Detect which cell encompasses the target text, then output its (x, y) center coordinate. 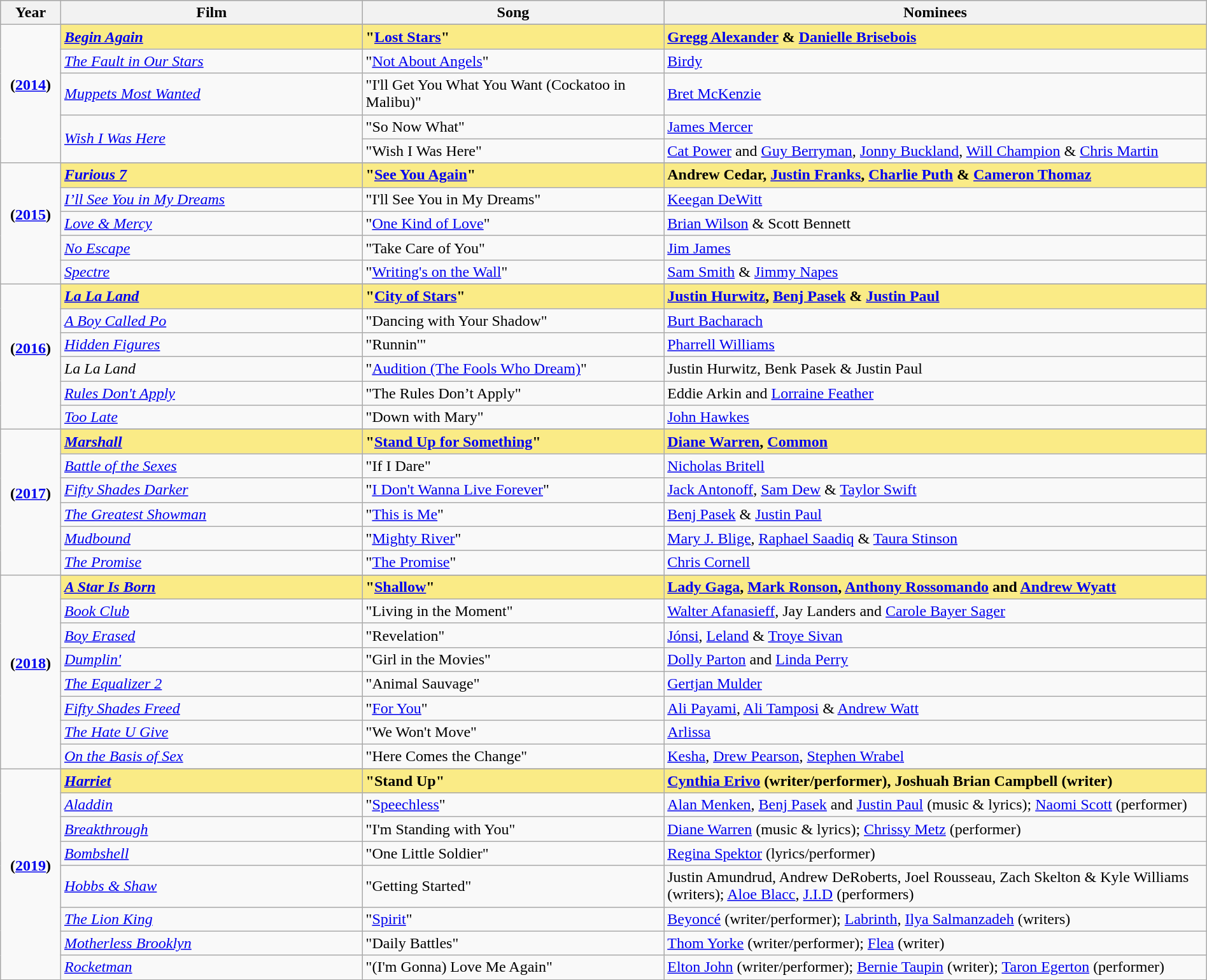
Film (211, 13)
Walter Afanasieff, Jay Landers and Carole Bayer Sager (936, 611)
"Daily Battles" (513, 943)
Boy Erased (211, 635)
(2019) (31, 874)
Justin Hurwitz, Benk Pasek & Justin Paul (936, 369)
Brian Wilson & Scott Bennett (936, 223)
"We Won't Move" (513, 732)
Bombshell (211, 853)
Sam Smith & Jimmy Napes (936, 272)
Spectre (211, 272)
"Animal Sauvage" (513, 683)
James Mercer (936, 127)
"Girl in the Movies" (513, 659)
Bret McKenzie (936, 94)
Rocketman (211, 967)
"One Kind of Love" (513, 223)
"City of Stars" (513, 296)
Harriet (211, 781)
The Lion King (211, 919)
Rules Don't Apply (211, 393)
Gertjan Mulder (936, 683)
"Wish I Was Here" (513, 151)
"For You" (513, 708)
Mary J. Blige, Raphael Saadiq & Taura Stinson (936, 538)
Dolly Parton and Linda Perry (936, 659)
Justin Amundrud, Andrew DeRoberts, Joel Rousseau, Zach Skelton & Kyle Williams (writers); Aloe Blacc, J.I.D (performers) (936, 886)
Wish I Was Here (211, 139)
Arlissa (936, 732)
(2014) (31, 94)
Muppets Most Wanted (211, 94)
"Down with Mary" (513, 417)
Breakthrough (211, 829)
Jack Antonoff, Sam Dew & Taylor Swift (936, 490)
(2016) (31, 356)
"Runnin'" (513, 345)
John Hawkes (936, 417)
"See You Again" (513, 175)
"Mighty River" (513, 538)
Birdy (936, 61)
"Dancing with Your Shadow" (513, 320)
Thom Yorke (writer/performer); Flea (writer) (936, 943)
I’ll See You in My Dreams (211, 199)
Mudbound (211, 538)
"I Don't Wanna Live Forever" (513, 490)
The Fault in Our Stars (211, 61)
Jim James (936, 248)
Beyoncé (writer/performer); Labrinth, Ilya Salmanzadeh (writers) (936, 919)
Book Club (211, 611)
Nicholas Britell (936, 466)
"The Rules Don’t Apply" (513, 393)
Cat Power and Guy Berryman, Jonny Buckland, Will Champion & Chris Martin (936, 151)
Jónsi, Leland & Troye Sivan (936, 635)
"Getting Started" (513, 886)
"Spirit" (513, 919)
(2017) (31, 502)
Benj Pasek & Justin Paul (936, 514)
Pharrell Williams (936, 345)
"Stand Up" (513, 781)
"Audition (The Fools Who Dream)" (513, 369)
Love & Mercy (211, 223)
Too Late (211, 417)
Eddie Arkin and Lorraine Feather (936, 393)
"If I Dare" (513, 466)
Gregg Alexander & Danielle Brisebois (936, 37)
Battle of the Sexes (211, 466)
"The Promise" (513, 563)
Lady Gaga, Mark Ronson, Anthony Rossomando and Andrew Wyatt (936, 587)
A Star Is Born (211, 587)
Andrew Cedar, Justin Franks, Charlie Puth & Cameron Thomaz (936, 175)
Aladdin (211, 805)
Begin Again (211, 37)
The Greatest Showman (211, 514)
A Boy Called Po (211, 320)
Fifty Shades Freed (211, 708)
"This is Me" (513, 514)
"I'll See You in My Dreams" (513, 199)
"Revelation" (513, 635)
Burt Bacharach (936, 320)
Kesha, Drew Pearson, Stephen Wrabel (936, 757)
Justin Hurwitz, Benj Pasek & Justin Paul (936, 296)
Elton John (writer/performer); Bernie Taupin (writer); Taron Egerton (performer) (936, 967)
Keegan DeWitt (936, 199)
"Stand Up for Something" (513, 442)
The Promise (211, 563)
"I'll Get You What You Want (Cockatoo in Malibu)" (513, 94)
"Here Comes the Change" (513, 757)
Regina Spektor (lyrics/performer) (936, 853)
Song (513, 13)
"Speechless" (513, 805)
Ali Payami, Ali Tamposi & Andrew Watt (936, 708)
Chris Cornell (936, 563)
"One Little Soldier" (513, 853)
"(I'm Gonna) Love Me Again" (513, 967)
Dumplin' (211, 659)
Marshall (211, 442)
"Living in the Moment" (513, 611)
"I'm Standing with You" (513, 829)
(2015) (31, 223)
The Hate U Give (211, 732)
On the Basis of Sex (211, 757)
"Take Care of You" (513, 248)
Year (31, 13)
Motherless Brooklyn (211, 943)
No Escape (211, 248)
Cynthia Erivo (writer/performer), Joshuah Brian Campbell (writer) (936, 781)
Diane Warren, Common (936, 442)
Furious 7 (211, 175)
Diane Warren (music & lyrics); Chrissy Metz (performer) (936, 829)
Hobbs & Shaw (211, 886)
Alan Menken, Benj Pasek and Justin Paul (music & lyrics); Naomi Scott (performer) (936, 805)
"Writing's on the Wall" (513, 272)
Fifty Shades Darker (211, 490)
"Shallow" (513, 587)
"Not About Angels" (513, 61)
"Lost Stars" (513, 37)
Nominees (936, 13)
The Equalizer 2 (211, 683)
"So Now What" (513, 127)
(2018) (31, 671)
Hidden Figures (211, 345)
